Identify which cell holds the provided text, then report its (x, y) central coordinate. 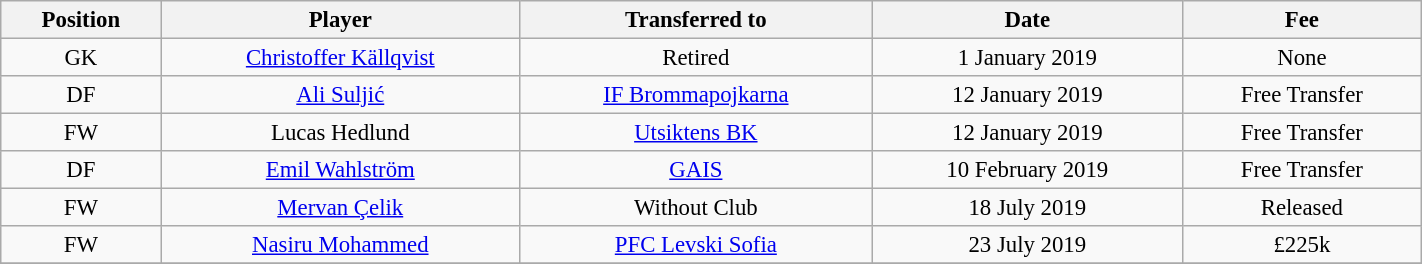
Retired (696, 58)
1 January 2019 (1027, 58)
Nasiru Mohammed (340, 245)
Christoffer Källqvist (340, 58)
23 July 2019 (1027, 245)
Mervan Çelik (340, 208)
GK (81, 58)
Player (340, 20)
Lucas Hedlund (340, 133)
Utsiktens BK (696, 133)
IF Brommapojkarna (696, 95)
Without Club (696, 208)
None (1302, 58)
Transferred to (696, 20)
Emil Wahlström (340, 170)
PFC Levski Sofia (696, 245)
Position (81, 20)
GAIS (696, 170)
Released (1302, 208)
Ali Suljić (340, 95)
18 July 2019 (1027, 208)
10 February 2019 (1027, 170)
Fee (1302, 20)
Date (1027, 20)
£225k (1302, 245)
